Capture the cell that displays the provided text and extract its (X, Y) central coordinate. 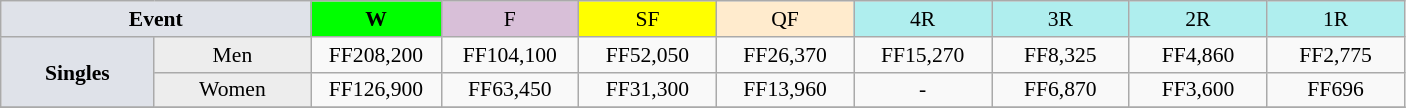
FF63,450 (510, 90)
FF2,775 (1336, 55)
F (510, 19)
QF (785, 19)
FF15,270 (923, 55)
Event (156, 19)
FF13,960 (785, 90)
Women (232, 90)
- (923, 90)
1R (1336, 19)
4R (923, 19)
3R (1061, 19)
SF (648, 19)
FF3,600 (1198, 90)
FF696 (1336, 90)
Men (232, 55)
FF104,100 (510, 55)
FF208,200 (376, 55)
FF6,870 (1061, 90)
Singles (78, 72)
FF8,325 (1061, 55)
FF52,050 (648, 55)
FF126,900 (376, 90)
FF4,860 (1198, 55)
FF31,300 (648, 90)
2R (1198, 19)
W (376, 19)
FF26,370 (785, 55)
